Search for the cell housing the specified text and yield its (X, Y) center coordinate. 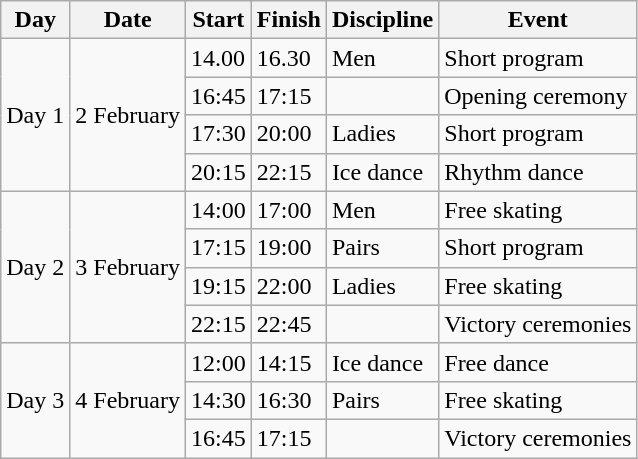
Event (538, 20)
16:30 (288, 400)
Day 2 (36, 267)
Date (128, 20)
4 February (128, 400)
14:15 (288, 362)
Opening ceremony (538, 96)
20:15 (219, 172)
Day 1 (36, 115)
3 February (128, 267)
16.30 (288, 58)
14:00 (219, 210)
Rhythm dance (538, 172)
19:15 (219, 286)
17:30 (219, 134)
19:00 (288, 248)
14.00 (219, 58)
2 February (128, 115)
20:00 (288, 134)
12:00 (219, 362)
22:45 (288, 324)
Free dance (538, 362)
Discipline (382, 20)
14:30 (219, 400)
Day (36, 20)
17:00 (288, 210)
Finish (288, 20)
Day 3 (36, 400)
22:00 (288, 286)
Start (219, 20)
